Output the [X, Y] coordinate of the center of the cell containing the given text.  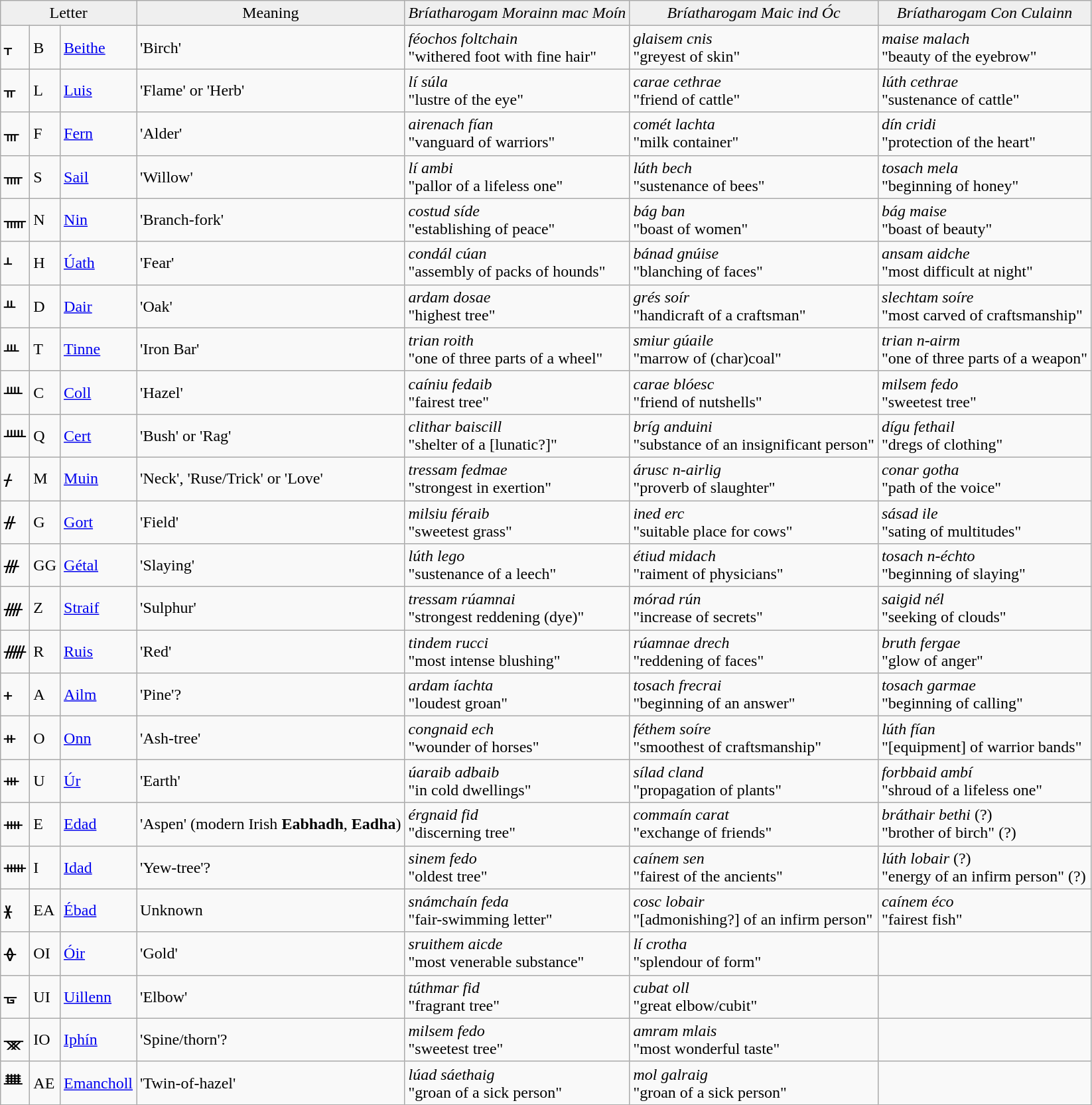
ᚕ [15, 910]
'Flame' or 'Herb' [271, 90]
Emancholl [98, 1082]
commaín carat "exchange of friends" [754, 824]
tosach frecrai "beginning of an answer" [754, 695]
trian n-airm "one of three parts of a weapon" [985, 349]
bríg anduini "substance of an insignificant person" [754, 435]
'Elbow' [271, 996]
ᚎ [15, 609]
'Twin-of-hazel' [271, 1082]
ᚏ [15, 651]
Ébad [98, 910]
cosc lobair "[admonishing?] of an infirm person" [754, 910]
Sail [98, 176]
tressam fedmae "strongest in exertion" [517, 479]
ᚋ [15, 479]
'Iron Bar' [271, 349]
F [45, 134]
ardam íachta "loudest groan" [517, 695]
C [45, 393]
ᚃ [15, 134]
ᚊ [15, 435]
lúth lobair (?) "energy of an infirm person" (?) [985, 868]
Ruis [98, 651]
mórad rún "increase of secrets" [754, 609]
bág maise "boast of beauty" [985, 220]
'Sulphur' [271, 609]
forbbaid ambí "shroud of a lifeless one" [985, 781]
'Neck', 'Ruse/Trick' or 'Love' [271, 479]
carae blóesc "friend of nutshells" [754, 393]
mol galraig "groan of a sick person" [754, 1082]
tressam rúamnai "strongest reddening (dye)" [517, 609]
smiur gúaile "marrow of (char)coal" [754, 349]
caíniu fedaib "fairest tree" [517, 393]
Coll [98, 393]
ᚈ [15, 349]
túthmar fid "fragrant tree" [517, 996]
ᚗ [15, 996]
'Pine'? [271, 695]
AE [45, 1082]
congnaid ech "wounder of horses" [517, 738]
ᚐ [15, 695]
ansam aidche "most difficult at night" [985, 263]
bráthair bethi (?) "brother of birch" (?) [985, 824]
tosach mela "beginning of honey" [985, 176]
'Spine/thorn'? [271, 1040]
Fern [98, 134]
'Gold' [271, 954]
úaraib adbaib "in cold dwellings" [517, 781]
'Aspen' (modern Irish Eabhadh, Eadha) [271, 824]
saigid nél "seeking of clouds" [985, 609]
tosach garmae "beginning of calling" [985, 695]
'Branch-fork' [271, 220]
ᚅ [15, 220]
Edad [98, 824]
Q [45, 435]
Gort [98, 521]
ᚖ [15, 954]
carae cethrae "friend of cattle" [754, 90]
Idad [98, 868]
'Birch' [271, 48]
'Hazel' [271, 393]
ᚙ [15, 1082]
sinem fedo "oldest tree" [517, 868]
étiud midach "raiment of physicians" [754, 565]
rúamnae drech "reddening of faces" [754, 651]
IO [45, 1040]
ᚌ [15, 521]
snámchaín feda "fair-swimming letter" [517, 910]
Bríatharogam Morainn mac Moín [517, 13]
A [45, 695]
ᚁ [15, 48]
'Yew-tree'? [271, 868]
Meaning [271, 13]
Cert [98, 435]
H [45, 263]
Onn [98, 738]
'Earth' [271, 781]
conar gotha "path of the voice" [985, 479]
ᚘ [15, 1040]
D [45, 306]
sílad cland "propagation of plants" [754, 781]
U [45, 781]
Letter [69, 13]
ᚓ [15, 824]
Bríatharogam Maic ind Óc [754, 13]
E [45, 824]
tosach n-échto "beginning of slaying" [985, 565]
'Bush' or 'Rag' [271, 435]
caínem sen "fairest of the ancients" [754, 868]
slechtam soíre "most carved of craftsmanship" [985, 306]
dín cridi "protection of the heart" [985, 134]
érgnaid fid "discerning tree" [517, 824]
ᚔ [15, 868]
ᚄ [15, 176]
lúth fían "[equipment] of warrior bands" [985, 738]
costud síde "establishing of peace" [517, 220]
bág ban "boast of women" [754, 220]
milsiu féraib "sweetest grass" [517, 521]
sruithem aicde "most venerable substance" [517, 954]
ᚆ [15, 263]
Straif [98, 609]
dígu fethail "dregs of clothing" [985, 435]
féochos foltchain "withered foot with fine hair" [517, 48]
comét lachta "milk container" [754, 134]
ᚇ [15, 306]
T [45, 349]
L [45, 90]
G [45, 521]
Bríatharogam Con Culainn [985, 13]
Gétal [98, 565]
Úr [98, 781]
lúth lego "sustenance of a leech" [517, 565]
N [45, 220]
clithar baiscill "shelter of a [lunatic?]" [517, 435]
Úath [98, 263]
'Ash-tree' [271, 738]
'Fear' [271, 263]
ined erc "suitable place for cows" [754, 521]
Nin [98, 220]
OI [45, 954]
sásad ile "sating of multitudes" [985, 521]
Unknown [271, 910]
Iphín [98, 1040]
'Red' [271, 651]
B [45, 48]
ᚍ [15, 565]
bruth fergae "glow of anger" [985, 651]
lí ambi "pallor of a lifeless one" [517, 176]
ᚂ [15, 90]
lúad sáethaig "groan of a sick person" [517, 1082]
Tinne [98, 349]
Z [45, 609]
R [45, 651]
'Alder' [271, 134]
caínem éco "fairest fish" [985, 910]
grés soír "handicraft of a craftsman" [754, 306]
airenach fían "vanguard of warriors" [517, 134]
féthem soíre "smoothest of craftsmanship" [754, 738]
GG [45, 565]
EA [45, 910]
'Field' [271, 521]
glaisem cnis "greyest of skin" [754, 48]
tindem rucci "most intense blushing" [517, 651]
lí crotha "splendour of form" [754, 954]
árusc n-airlig "proverb of slaughter" [754, 479]
Muin [98, 479]
Uillenn [98, 996]
'Slaying' [271, 565]
ᚑ [15, 738]
Dair [98, 306]
'Oak' [271, 306]
condál cúan "assembly of packs of hounds" [517, 263]
trian roith "one of three parts of a wheel" [517, 349]
lúth cethrae "sustenance of cattle" [985, 90]
'Willow' [271, 176]
Luis [98, 90]
UI [45, 996]
ᚒ [15, 781]
bánad gnúise "blanching of faces" [754, 263]
ardam dosae "highest tree" [517, 306]
ᚉ [15, 393]
Óir [98, 954]
maise malach "beauty of the eyebrow" [985, 48]
S [45, 176]
Beithe [98, 48]
lúth bech "sustenance of bees" [754, 176]
M [45, 479]
lí súla "lustre of the eye" [517, 90]
I [45, 868]
cubat oll "great elbow/cubit" [754, 996]
amram mlais "most wonderful taste" [754, 1040]
Ailm [98, 695]
O [45, 738]
